Return (x, y) of the center of cell containing provided text 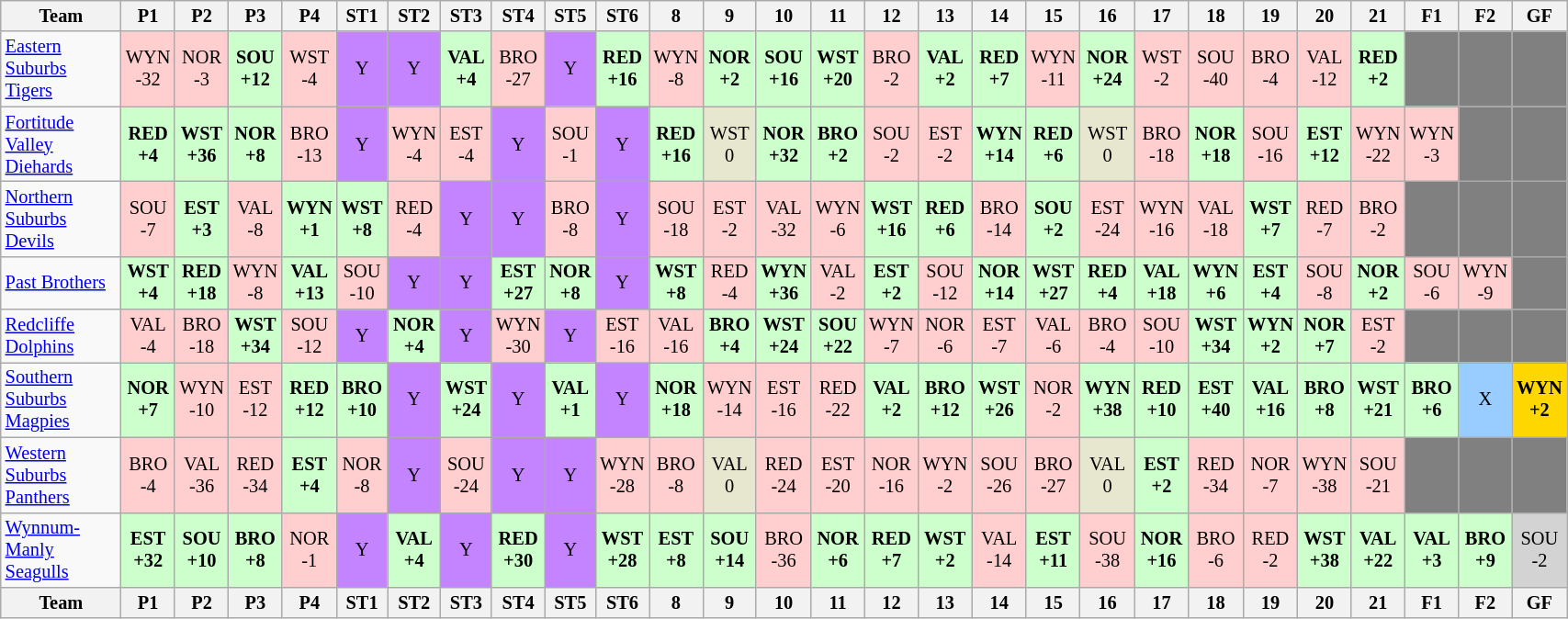
WST+2 (945, 550)
WYN-9 (1485, 283)
SOU-38 (1108, 550)
WST+26 (999, 400)
WST-2 (1161, 69)
SOU-8 (1325, 283)
RED+10 (1161, 400)
EST-24 (1108, 219)
WST-4 (310, 69)
SOU-24 (467, 475)
SOU-18 (676, 219)
EST+12 (1325, 144)
SOU+22 (838, 336)
BRO-14 (999, 219)
BRO+10 (362, 400)
NOR-1 (310, 550)
NOR-7 (1270, 475)
SOU-1 (570, 144)
WYN-38 (1325, 475)
VAL+13 (310, 283)
WYN-14 (729, 400)
EST+32 (148, 550)
WST+28 (622, 550)
WYN-3 (1431, 144)
VAL-18 (1216, 219)
EST+11 (1053, 550)
VAL-6 (1053, 336)
WYN-2 (945, 475)
WYN+38 (1108, 400)
WYN-28 (622, 475)
RED-22 (838, 400)
WST+16 (891, 219)
WYN+1 (310, 219)
WST+38 (1325, 550)
NOR-2 (1053, 400)
SOU+10 (201, 550)
RED+30 (518, 550)
RED+18 (201, 283)
RED-7 (1325, 219)
NOR+24 (1108, 69)
BRO+12 (945, 400)
SOU+16 (784, 69)
VAL+1 (570, 400)
RED-2 (1270, 550)
BRO+4 (729, 336)
VAL-2 (838, 283)
BRO+6 (1431, 400)
WST+21 (1378, 400)
WYN-4 (414, 144)
EST+40 (1216, 400)
VAL+3 (1431, 550)
VAL-8 (255, 219)
NOR-8 (362, 475)
BRO+9 (1485, 550)
VAL-32 (784, 219)
NOR+6 (838, 550)
Past Brothers (61, 283)
WYN-11 (1053, 69)
SOU-26 (999, 475)
WYN-6 (838, 219)
WYN-16 (1161, 219)
NOR+32 (784, 144)
NOR+4 (414, 336)
VAL+16 (1270, 400)
NOR+16 (1161, 550)
WYN-7 (891, 336)
EST+27 (518, 283)
Eastern Suburbs Tigers (61, 69)
WST+7 (1270, 219)
SOU-40 (1216, 69)
VAL-36 (201, 475)
SOU-21 (1378, 475)
SOU+2 (1053, 219)
BRO-6 (1216, 550)
EST+3 (201, 219)
BRO-13 (310, 144)
Wynnum-Manly Seagulls (61, 550)
SOU-6 (1431, 283)
SOU+12 (255, 69)
NOR-16 (891, 475)
RED+2 (1378, 69)
VAL-12 (1325, 69)
VAL+22 (1378, 550)
WYN+14 (999, 144)
Northern Suburbs Devils (61, 219)
VAL-16 (676, 336)
WST+36 (201, 144)
WYN-32 (148, 69)
EST-7 (999, 336)
Western Suburbs Panthers (61, 475)
Fortitude Valley Diehards (61, 144)
RED+12 (310, 400)
EST-20 (838, 475)
WYN-10 (201, 400)
SOU-7 (148, 219)
EST-4 (467, 144)
SOU+14 (729, 550)
EST-12 (255, 400)
VAL+18 (1161, 283)
WST+4 (148, 283)
WYN+6 (1216, 283)
NOR-6 (945, 336)
NOR-3 (201, 69)
EST+8 (676, 550)
WST+27 (1053, 283)
Southern Suburbs Magpies (61, 400)
NOR+14 (999, 283)
WYN-30 (518, 336)
BRO-36 (784, 550)
WYN-22 (1378, 144)
X (1485, 400)
VAL-14 (999, 550)
BRO+2 (838, 144)
Redcliffe Dolphins (61, 336)
VAL-4 (148, 336)
WST+20 (838, 69)
SOU-16 (1270, 144)
RED-24 (784, 475)
WYN+36 (784, 283)
